From the cell containing the given text, extract its center point as (X, Y) coordinate. 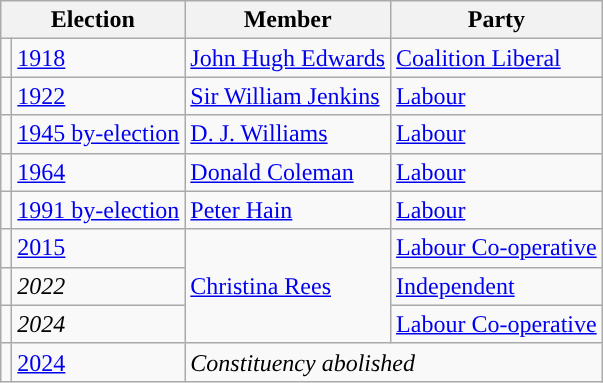
1991 by-election (98, 210)
Christina Rees (288, 286)
1918 (98, 58)
Sir William Jenkins (288, 96)
Donald Coleman (288, 172)
1945 by-election (98, 134)
Party (497, 20)
Peter Hain (288, 210)
Constituency abolished (394, 362)
John Hugh Edwards (288, 58)
Coalition Liberal (497, 58)
Independent (497, 286)
1964 (98, 172)
2015 (98, 248)
Member (288, 20)
D. J. Williams (288, 134)
1922 (98, 96)
Election (93, 20)
2022 (98, 286)
